From the cell containing the given text, extract its center point as (X, Y) coordinate. 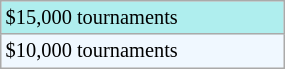
$10,000 tournaments (142, 51)
$15,000 tournaments (142, 17)
